Scan for the cell matching the given text and deliver its (x, y) coordinate at center. 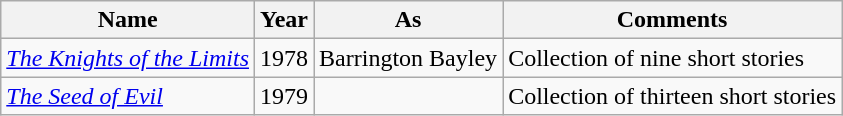
1978 (284, 58)
1979 (284, 96)
Collection of nine short stories (672, 58)
Year (284, 20)
Name (128, 20)
The Seed of Evil (128, 96)
As (408, 20)
Collection of thirteen short stories (672, 96)
The Knights of the Limits (128, 58)
Barrington Bayley (408, 58)
Comments (672, 20)
